Scan for the cell matching the given text and deliver its [X, Y] coordinate at center. 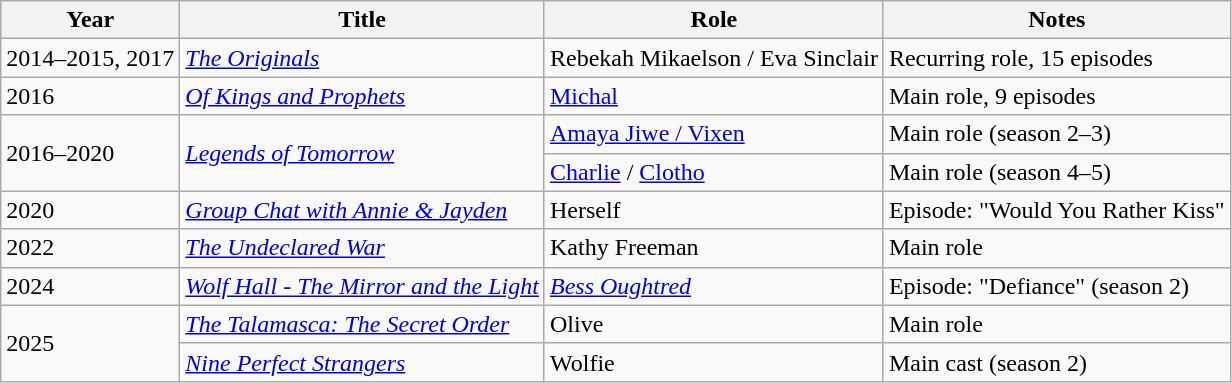
Of Kings and Prophets [362, 96]
2016 [90, 96]
2022 [90, 248]
The Talamasca: The Secret Order [362, 324]
Main cast (season 2) [1056, 362]
Role [714, 20]
2020 [90, 210]
Legends of Tomorrow [362, 153]
2016–2020 [90, 153]
Kathy Freeman [714, 248]
Main role (season 4–5) [1056, 172]
Rebekah Mikaelson / Eva Sinclair [714, 58]
Amaya Jiwe / Vixen [714, 134]
Olive [714, 324]
Main role (season 2–3) [1056, 134]
Main role, 9 episodes [1056, 96]
Episode: "Would You Rather Kiss" [1056, 210]
2014–2015, 2017 [90, 58]
Year [90, 20]
2025 [90, 343]
2024 [90, 286]
The Undeclared War [362, 248]
Bess Oughtred [714, 286]
Wolf Hall - The Mirror and the Light [362, 286]
Wolfie [714, 362]
Charlie / Clotho [714, 172]
Episode: "Defiance" (season 2) [1056, 286]
Recurring role, 15 episodes [1056, 58]
Nine Perfect Strangers [362, 362]
Michal [714, 96]
Group Chat with Annie & Jayden [362, 210]
Notes [1056, 20]
The Originals [362, 58]
Herself [714, 210]
Title [362, 20]
